Pinpoint the cell where the given text exists, returning its [x, y] midpoint coordinate. 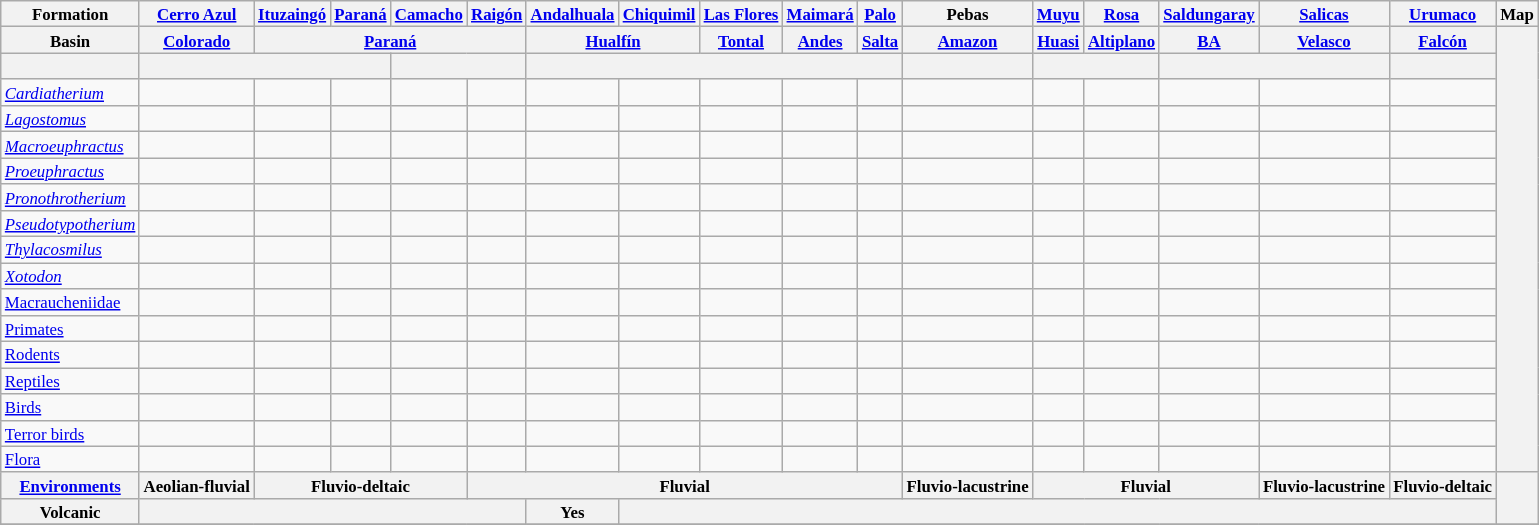
Huasi [1058, 40]
Velasco [1324, 40]
Yes [572, 512]
Rodents [70, 355]
Xotodon [70, 276]
Lagostomus [70, 119]
Altiplano [1122, 40]
Terror birds [70, 433]
Urumaco [1442, 14]
Saldungaray [1209, 14]
Andalhuala [572, 14]
Thylacosmilus [70, 250]
Map [1517, 14]
Environments [70, 486]
Reptiles [70, 381]
Birds [70, 407]
Las Flores [742, 14]
Aeolian-fluvial [196, 486]
Falcón [1442, 40]
Macraucheniidae [70, 302]
Salicas [1324, 14]
Andes [820, 40]
Palo [880, 14]
Primates [70, 328]
Pronothrotherium [70, 197]
Tontal [742, 40]
Cardiatherium [70, 93]
Flora [70, 459]
Colorado [196, 40]
BA [1209, 40]
Camacho [429, 14]
Salta [880, 40]
Raigón [497, 14]
Ituzaingó [292, 14]
Hualfín [612, 40]
Pebas [967, 14]
Proeuphractus [70, 171]
Amazon [967, 40]
Formation [70, 14]
Rosa [1122, 14]
Volcanic [70, 512]
Pseudotypotherium [70, 224]
Chiquimil [660, 14]
Basin [70, 40]
Cerro Azul [196, 14]
Macroeuphractus [70, 145]
Maimará [820, 14]
Muyu [1058, 14]
